From the cell containing the given text, extract its center point as (X, Y) coordinate. 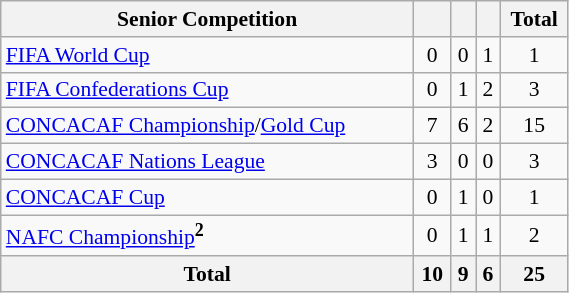
CONCACAF Nations League (208, 162)
CONCACAF Cup (208, 197)
Senior Competition (208, 19)
7 (432, 126)
25 (534, 274)
FIFA World Cup (208, 55)
FIFA Confederations Cup (208, 90)
9 (464, 274)
CONCACAF Championship/Gold Cup (208, 126)
15 (534, 126)
10 (432, 274)
NAFC Championship2 (208, 236)
